Capture the cell that displays the provided text and extract its (x, y) central coordinate. 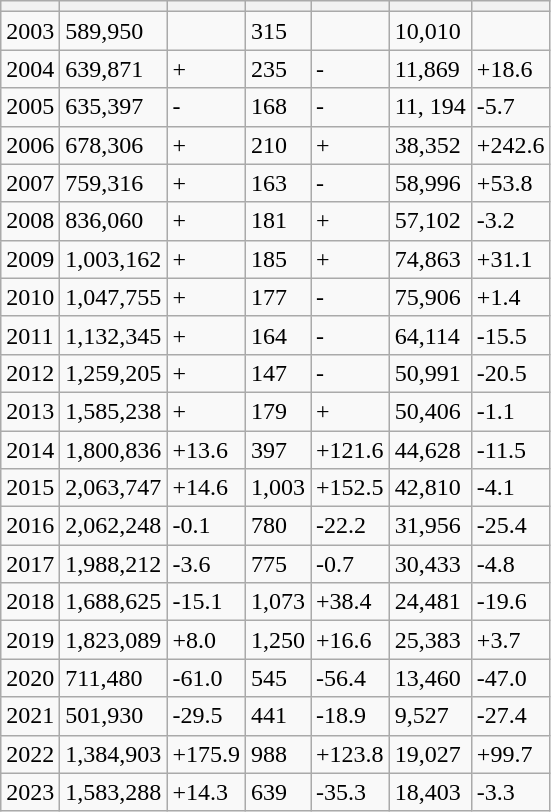
-29.5 (206, 716)
2018 (30, 602)
179 (278, 411)
+175.9 (206, 754)
+18.6 (510, 69)
42,810 (430, 488)
18,403 (430, 792)
2010 (30, 297)
164 (278, 335)
-4.1 (510, 488)
1,073 (278, 602)
-3.6 (206, 564)
50,406 (430, 411)
-56.4 (350, 678)
1,132,345 (114, 335)
-27.4 (510, 716)
639 (278, 792)
64,114 (430, 335)
2006 (30, 145)
2014 (30, 449)
+121.6 (350, 449)
-4.8 (510, 564)
2019 (30, 640)
2021 (30, 716)
2009 (30, 259)
2020 (30, 678)
+242.6 (510, 145)
545 (278, 678)
1,259,205 (114, 373)
-20.5 (510, 373)
711,480 (114, 678)
1,585,238 (114, 411)
-15.5 (510, 335)
11,869 (430, 69)
25,383 (430, 640)
-18.9 (350, 716)
10,010 (430, 31)
185 (278, 259)
+14.3 (206, 792)
2,063,747 (114, 488)
2012 (30, 373)
-19.6 (510, 602)
+8.0 (206, 640)
13,460 (430, 678)
1,583,288 (114, 792)
-0.1 (206, 526)
2004 (30, 69)
9,527 (430, 716)
-5.7 (510, 107)
+38.4 (350, 602)
780 (278, 526)
-1.1 (510, 411)
315 (278, 31)
181 (278, 221)
1,250 (278, 640)
44,628 (430, 449)
-3.2 (510, 221)
836,060 (114, 221)
74,863 (430, 259)
-35.3 (350, 792)
168 (278, 107)
1,823,089 (114, 640)
775 (278, 564)
1,988,212 (114, 564)
24,481 (430, 602)
2013 (30, 411)
1,003 (278, 488)
+1.4 (510, 297)
2011 (30, 335)
11, 194 (430, 107)
639,871 (114, 69)
+123.8 (350, 754)
210 (278, 145)
589,950 (114, 31)
163 (278, 183)
-25.4 (510, 526)
-0.7 (350, 564)
2003 (30, 31)
2022 (30, 754)
57,102 (430, 221)
38,352 (430, 145)
-22.2 (350, 526)
+16.6 (350, 640)
-47.0 (510, 678)
2015 (30, 488)
+14.6 (206, 488)
2016 (30, 526)
+3.7 (510, 640)
1,688,625 (114, 602)
19,027 (430, 754)
2007 (30, 183)
30,433 (430, 564)
-11.5 (510, 449)
75,906 (430, 297)
759,316 (114, 183)
+13.6 (206, 449)
2017 (30, 564)
678,306 (114, 145)
2005 (30, 107)
50,991 (430, 373)
+53.8 (510, 183)
235 (278, 69)
2023 (30, 792)
58,996 (430, 183)
2,062,248 (114, 526)
1,384,903 (114, 754)
988 (278, 754)
31,956 (430, 526)
+99.7 (510, 754)
635,397 (114, 107)
-61.0 (206, 678)
501,930 (114, 716)
+31.1 (510, 259)
+152.5 (350, 488)
177 (278, 297)
147 (278, 373)
-3.3 (510, 792)
1,800,836 (114, 449)
397 (278, 449)
1,047,755 (114, 297)
441 (278, 716)
2008 (30, 221)
-15.1 (206, 602)
1,003,162 (114, 259)
